Search for the cell housing the specified text and yield its [x, y] center coordinate. 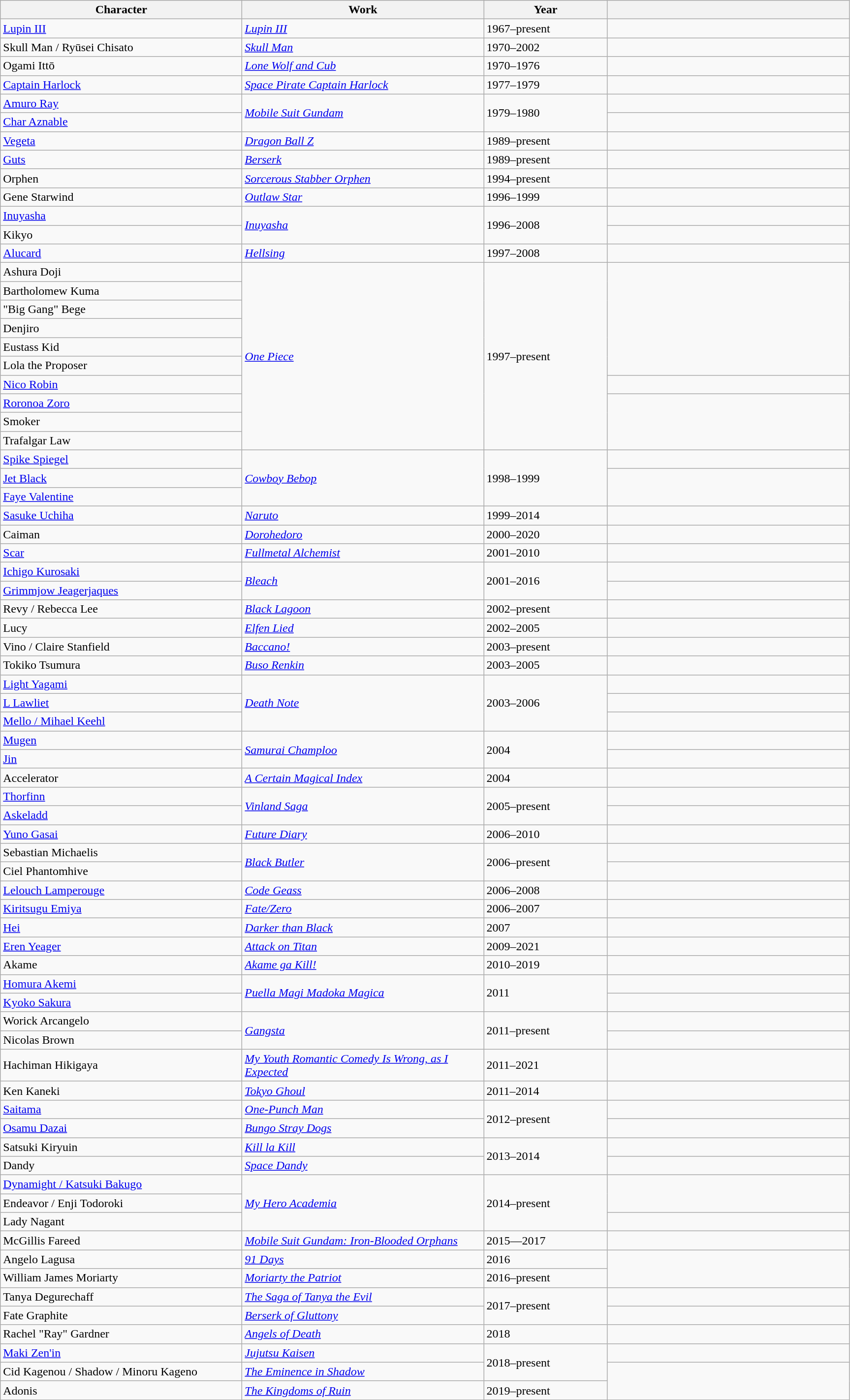
Lone Wolf and Cub [363, 66]
Mobile Suit Gundam: Iron-Blooded Orphans [363, 1241]
Puella Magi Madoka Magica [363, 993]
Faye Valentine [121, 497]
Orphen [121, 178]
Light Yagami [121, 684]
Akame [121, 965]
Tanya Degurechaff [121, 1297]
2006–present [545, 862]
2011–2021 [545, 1065]
Angels of Death [363, 1334]
Akame ga Kill! [363, 965]
Cowboy Bebop [363, 478]
1967–present [545, 29]
Hellsing [363, 253]
2017–present [545, 1306]
Eustass Kid [121, 347]
Yuno Gasai [121, 834]
Tokyo Ghoul [363, 1090]
1997–2008 [545, 253]
2013–2014 [545, 1156]
Askeladd [121, 815]
2011–2014 [545, 1090]
1970–2002 [545, 47]
A Certain Magical Index [363, 778]
2011 [545, 993]
1997–present [545, 356]
Scar [121, 553]
2015—2017 [545, 1241]
Hachiman Hikigaya [121, 1065]
Vino / Claire Stanfield [121, 647]
Berserk of Gluttony [363, 1315]
2006–2010 [545, 834]
Berserk [363, 159]
2012–present [545, 1119]
Mobile Suit Gundam [363, 113]
Ashura Doji [121, 272]
Ogami Ittō [121, 66]
Jin [121, 759]
One Piece [363, 356]
Roronoa Zoro [121, 403]
2001–2010 [545, 553]
Ciel Phantomhive [121, 871]
William James Moriarty [121, 1278]
My Hero Academia [363, 1203]
Adonis [121, 1390]
2005–present [545, 806]
One-Punch Man [363, 1109]
Revy / Rebecca Lee [121, 609]
The Saga of Tanya the Evil [363, 1297]
Kill la Kill [363, 1147]
Vegeta [121, 141]
1996–1999 [545, 197]
2003–2006 [545, 703]
2009–2021 [545, 946]
2001–2016 [545, 581]
L Lawliet [121, 703]
1998–1999 [545, 478]
Saitama [121, 1109]
Vinland Saga [363, 806]
Angelo Lagusa [121, 1259]
1977–1979 [545, 85]
Satsuki Kiryuin [121, 1147]
Baccano! [363, 647]
Captain Harlock [121, 85]
Black Butler [363, 862]
Work [363, 10]
Accelerator [121, 778]
Hei [121, 928]
Spike Spiegel [121, 459]
Thorfinn [121, 796]
Endeavor / Enji Todoroki [121, 1203]
Rachel "Ray" Gardner [121, 1334]
Darker than Black [363, 928]
Char Aznable [121, 122]
Sasuke Uchiha [121, 515]
Ken Kaneki [121, 1090]
Trafalgar Law [121, 440]
Lelouch Lamperouge [121, 890]
Kikyo [121, 235]
2006–2008 [545, 890]
Gangsta [363, 1030]
Alucard [121, 253]
2016 [545, 1259]
Nicolas Brown [121, 1040]
2007 [545, 928]
Lady Nagant [121, 1222]
Denjiro [121, 328]
Moriarty the Patriot [363, 1278]
Bungo Stray Dogs [363, 1128]
Mugen [121, 740]
2018 [545, 1334]
Character [121, 10]
1996–2008 [545, 225]
2014–present [545, 1203]
Gene Starwind [121, 197]
Dorohedoro [363, 534]
2002–present [545, 609]
Lucy [121, 628]
Nico Robin [121, 384]
Sebastian Michaelis [121, 853]
Homura Akemi [121, 984]
Outlaw Star [363, 197]
"Big Gang" Bege [121, 310]
Sorcerous Stabber Orphen [363, 178]
Attack on Titan [363, 946]
Eren Yeager [121, 946]
2002–2005 [545, 628]
91 Days [363, 1259]
Dandy [121, 1166]
2016–present [545, 1278]
2006–2007 [545, 909]
2003–2005 [545, 665]
Osamu Dazai [121, 1128]
Cid Kagenou / Shadow / Minoru Kageno [121, 1371]
Lola the Proposer [121, 366]
Space Dandy [363, 1166]
Fullmetal Alchemist [363, 553]
Future Diary [363, 834]
The Kingdoms of Ruin [363, 1390]
Skull Man / Ryūsei Chisato [121, 47]
1979–1980 [545, 113]
Kyoko Sakura [121, 1002]
Samurai Champloo [363, 749]
Code Geass [363, 890]
Jujutsu Kaisen [363, 1353]
Amuro Ray [121, 103]
Jet Black [121, 478]
Bartholomew Kuma [121, 291]
2000–2020 [545, 534]
2010–2019 [545, 965]
Dynamight / Katsuki Bakugo [121, 1184]
Buso Renkin [363, 665]
Worick Arcangelo [121, 1021]
McGillis Fareed [121, 1241]
Grimmjow Jeagerjaques [121, 591]
1999–2014 [545, 515]
Space Pirate Captain Harlock [363, 85]
Maki Zen'in [121, 1353]
Caiman [121, 534]
Fate/Zero [363, 909]
Elfen Lied [363, 628]
Skull Man [363, 47]
Mello / Mihael Keehl [121, 721]
1994–present [545, 178]
1970–1976 [545, 66]
My Youth Romantic Comedy Is Wrong, as I Expected [363, 1065]
2003–present [545, 647]
Bleach [363, 581]
Death Note [363, 703]
2011–present [545, 1030]
Dragon Ball Z [363, 141]
Black Lagoon [363, 609]
2018–present [545, 1362]
2019–present [545, 1390]
Fate Graphite [121, 1315]
The Eminence in Shadow [363, 1371]
Tokiko Tsumura [121, 665]
Smoker [121, 422]
Naruto [363, 515]
Kiritsugu Emiya [121, 909]
Ichigo Kurosaki [121, 572]
Year [545, 10]
Guts [121, 159]
